Capture the cell that displays the provided text and extract its (X, Y) central coordinate. 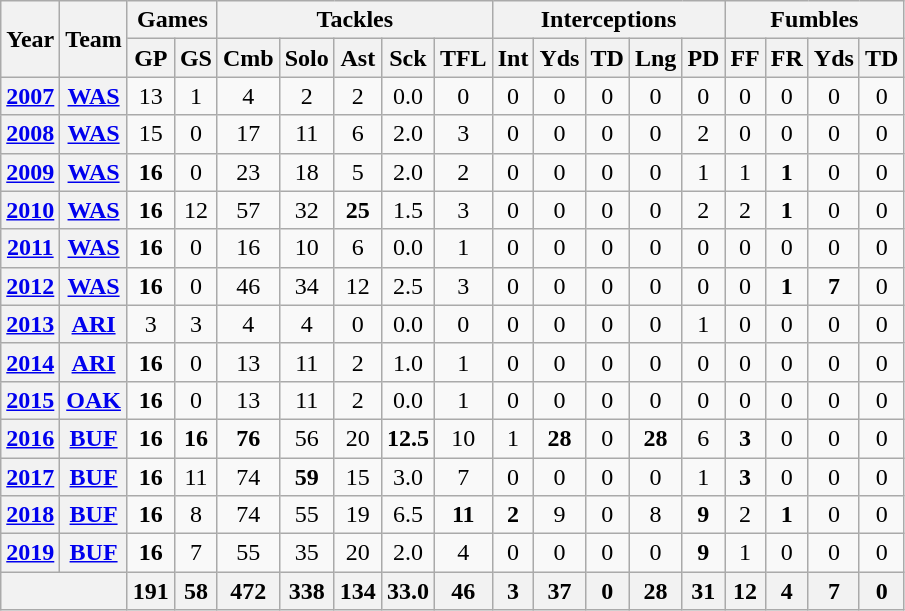
58 (196, 591)
Year (30, 39)
2015 (30, 400)
1.0 (408, 362)
Sck (408, 58)
6.5 (408, 515)
2019 (30, 553)
32 (306, 210)
19 (358, 515)
PD (704, 58)
2011 (30, 248)
2012 (30, 286)
191 (150, 591)
TFL (463, 58)
2013 (30, 324)
2018 (30, 515)
12.5 (408, 438)
23 (248, 172)
Fumbles (814, 20)
35 (306, 553)
5 (358, 172)
2007 (30, 96)
25 (358, 210)
2017 (30, 477)
2.5 (408, 286)
2008 (30, 134)
34 (306, 286)
33.0 (408, 591)
2016 (30, 438)
Solo (306, 58)
GP (150, 58)
472 (248, 591)
Int (513, 58)
17 (248, 134)
OAK (94, 400)
3.0 (408, 477)
Ast (358, 58)
GS (196, 58)
Games (172, 20)
2014 (30, 362)
134 (358, 591)
1.5 (408, 210)
Team (94, 39)
2009 (30, 172)
2010 (30, 210)
FF (745, 58)
18 (306, 172)
Lng (655, 58)
31 (704, 591)
Tackles (354, 20)
57 (248, 210)
59 (306, 477)
338 (306, 591)
37 (560, 591)
Interceptions (608, 20)
76 (248, 438)
FR (786, 58)
Cmb (248, 58)
56 (306, 438)
